Return (x, y) of the center of cell containing provided text 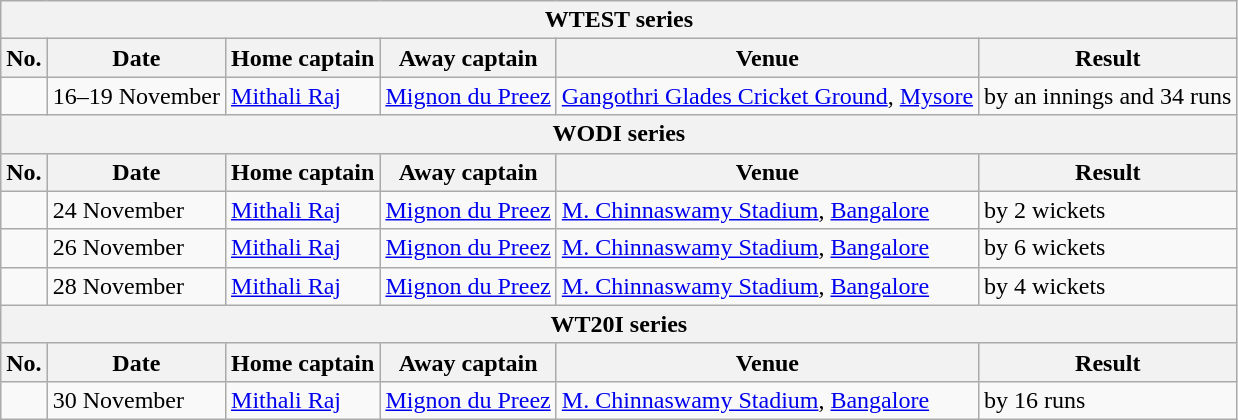
WT20I series (619, 324)
WTEST series (619, 20)
30 November (136, 400)
28 November (136, 286)
by 2 wickets (1108, 210)
26 November (136, 248)
Gangothri Glades Cricket Ground, Mysore (767, 96)
by 16 runs (1108, 400)
by an innings and 34 runs (1108, 96)
by 6 wickets (1108, 248)
by 4 wickets (1108, 286)
WODI series (619, 134)
24 November (136, 210)
16–19 November (136, 96)
